Search for the cell housing the specified text and yield its (x, y) center coordinate. 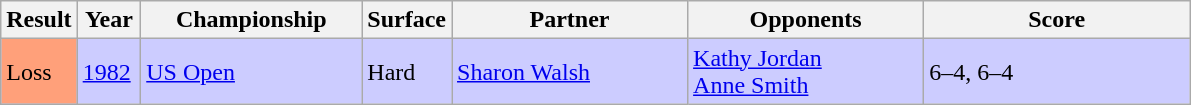
1982 (109, 72)
Partner (570, 20)
Sharon Walsh (570, 72)
Kathy Jordan Anne Smith (806, 72)
Hard (407, 72)
Loss (39, 72)
Year (109, 20)
Surface (407, 20)
Score (1057, 20)
Championship (252, 20)
6–4, 6–4 (1057, 72)
Result (39, 20)
US Open (252, 72)
Opponents (806, 20)
